From the cell containing the given text, extract its center point as [X, Y] coordinate. 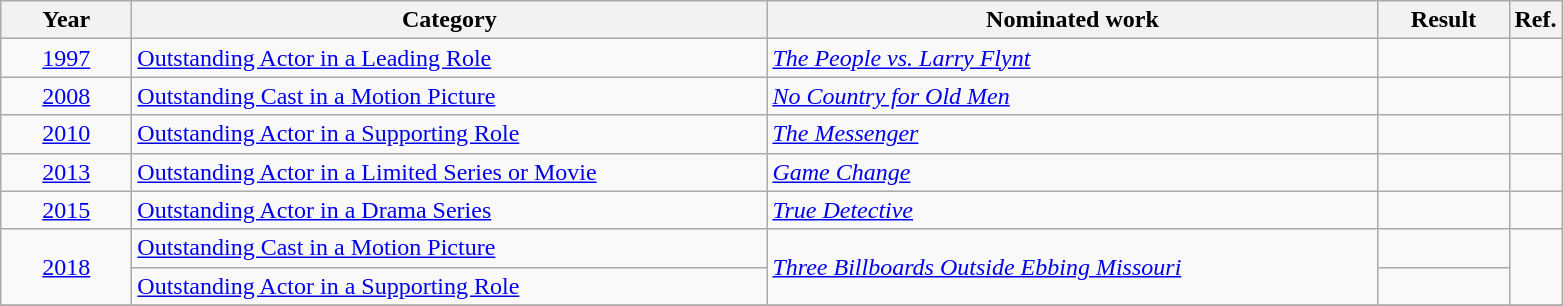
2015 [66, 210]
No Country for Old Men [1072, 96]
Result [1444, 20]
2010 [66, 134]
Outstanding Actor in a Leading Role [450, 58]
2008 [66, 96]
The People vs. Larry Flynt [1072, 58]
Category [450, 20]
Ref. [1536, 20]
Game Change [1072, 172]
2013 [66, 172]
The Messenger [1072, 134]
Nominated work [1072, 20]
True Detective [1072, 210]
1997 [66, 58]
Year [66, 20]
Three Billboards Outside Ebbing Missouri [1072, 267]
Outstanding Actor in a Drama Series [450, 210]
Outstanding Actor in a Limited Series or Movie [450, 172]
2018 [66, 267]
